Identify which cell holds the provided text, then report its [x, y] central coordinate. 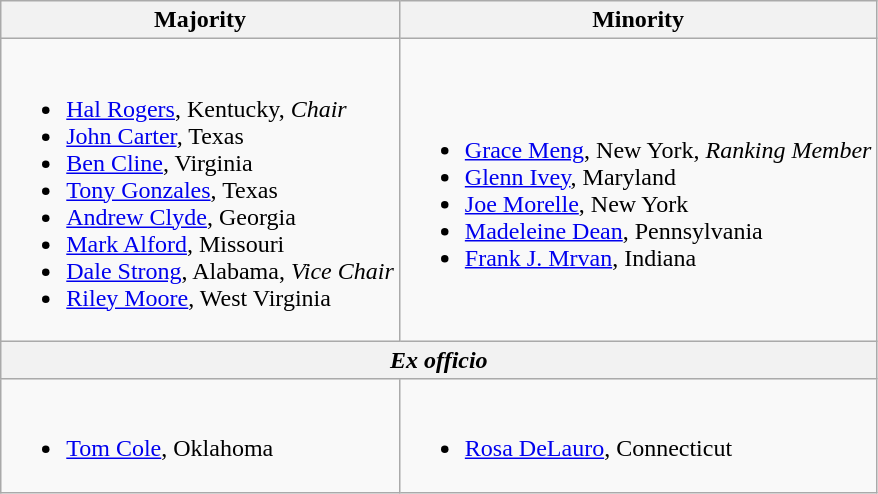
Ex officio [439, 360]
Grace Meng, New York, Ranking MemberGlenn Ivey, MarylandJoe Morelle, New YorkMadeleine Dean, PennsylvaniaFrank J. Mrvan, Indiana [638, 190]
Rosa DeLauro, Connecticut [638, 436]
Majority [200, 20]
Tom Cole, Oklahoma [200, 436]
Minority [638, 20]
